Determine the (x, y) coordinate at the center of the cell enclosing the given text.  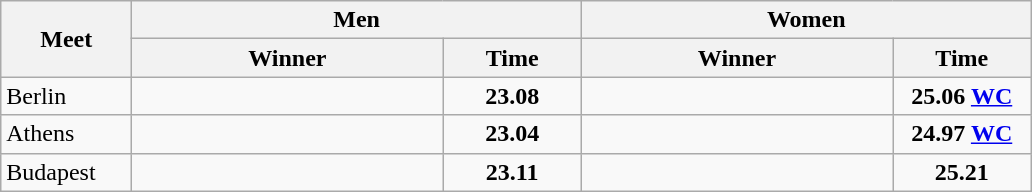
Berlin (66, 96)
Meet (66, 39)
23.11 (512, 172)
Budapest (66, 172)
Men (357, 20)
Athens (66, 134)
25.21 (962, 172)
24.97 WC (962, 134)
23.08 (512, 96)
Women (806, 20)
25.06 WC (962, 96)
23.04 (512, 134)
